Pinpoint the cell where the given text exists, returning its [X, Y] midpoint coordinate. 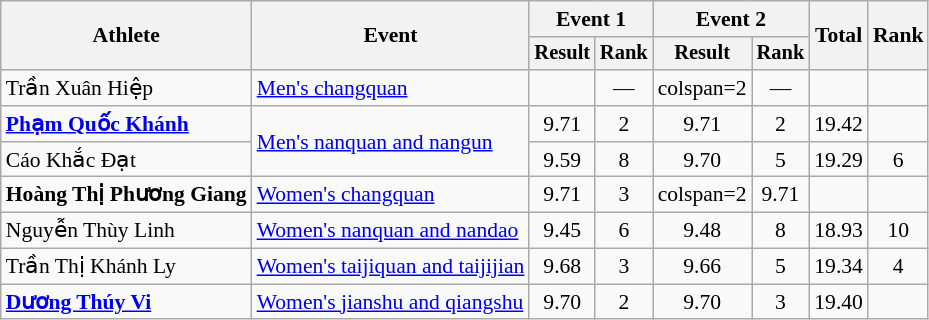
Event 2 [732, 19]
19.42 [838, 124]
Hoàng Thị Phương Giang [126, 195]
Women's nanquan and nandao [391, 231]
4 [898, 267]
9.59 [562, 160]
Nguyễn Thùy Linh [126, 231]
Men's changquan [391, 88]
Event [391, 36]
Women's jianshu and qiangshu [391, 302]
Event 1 [590, 19]
9.48 [702, 231]
Cáo Khắc Đạt [126, 160]
Athlete [126, 36]
Total [838, 36]
Women's changquan [391, 195]
19.34 [838, 267]
Trần Thị Khánh Ly [126, 267]
9.66 [702, 267]
9.45 [562, 231]
18.93 [838, 231]
19.40 [838, 302]
9.68 [562, 267]
Men's nanquan and nangun [391, 142]
Dương Thúy Vi [126, 302]
Trần Xuân Hiệp [126, 88]
Phạm Quốc Khánh [126, 124]
10 [898, 231]
19.29 [838, 160]
Women's taijiquan and taijijian [391, 267]
